Search for the cell housing the specified text and yield its (X, Y) center coordinate. 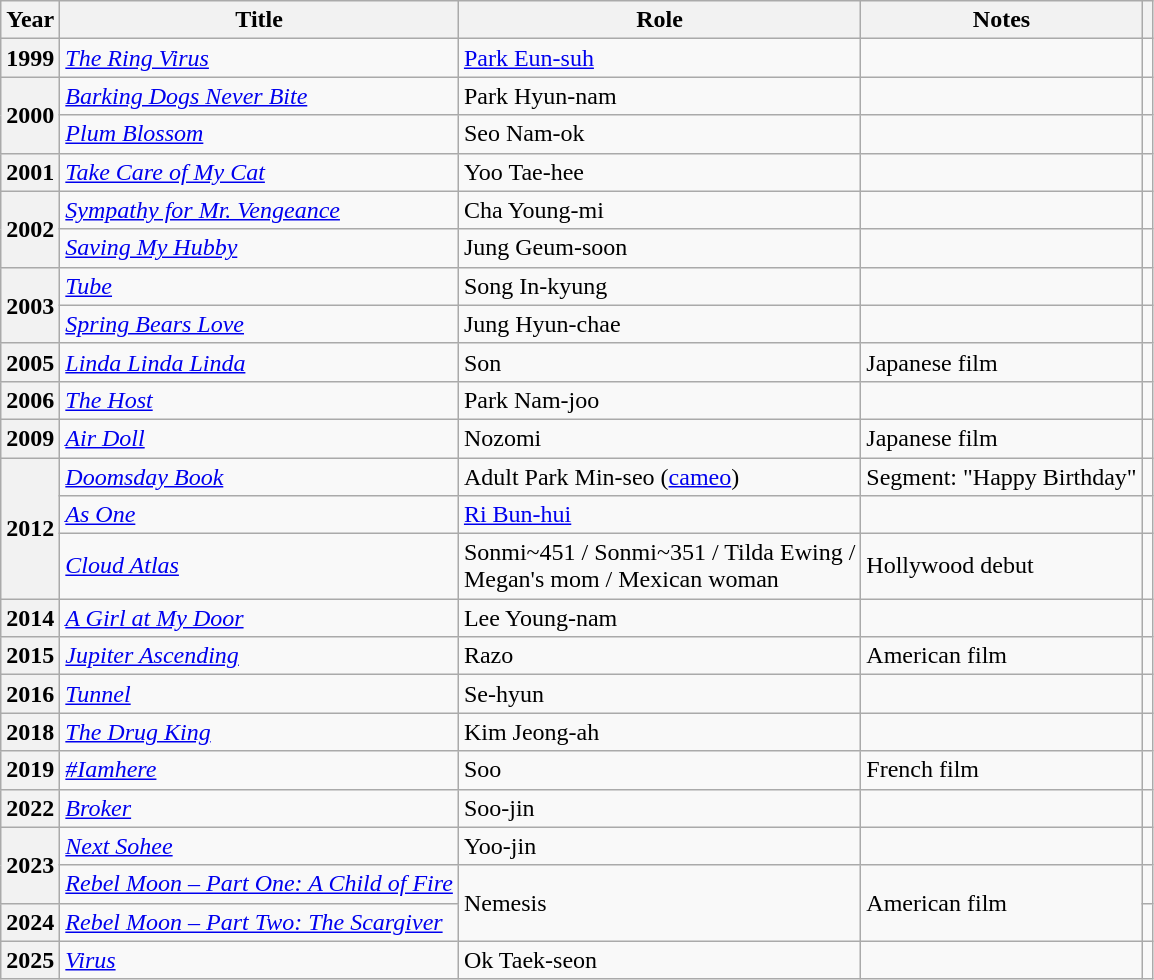
2023 (30, 865)
Role (659, 20)
2003 (30, 305)
Doomsday Book (260, 477)
The Drug King (260, 732)
French film (1002, 770)
Title (260, 20)
Sympathy for Mr. Vengeance (260, 210)
Jupiter Ascending (260, 656)
Cha Young-mi (659, 210)
Yoo-jin (659, 846)
Soo-jin (659, 808)
Kim Jeong-ah (659, 732)
Razo (659, 656)
Lee Young-nam (659, 618)
Broker (260, 808)
Se-hyun (659, 694)
Nemesis (659, 903)
2024 (30, 922)
Jung Hyun-chae (659, 324)
Saving My Hubby (260, 248)
Ri Bun-hui (659, 515)
As One (260, 515)
Plum Blossom (260, 134)
2001 (30, 172)
A Girl at My Door (260, 618)
Adult Park Min-seo (cameo) (659, 477)
Son (659, 362)
The Ring Virus (260, 58)
Park Eun-suh (659, 58)
2025 (30, 960)
Soo (659, 770)
2014 (30, 618)
Year (30, 20)
2005 (30, 362)
Notes (1002, 20)
#Iamhere (260, 770)
2018 (30, 732)
2009 (30, 438)
Tunnel (260, 694)
Hollywood debut (1002, 566)
2022 (30, 808)
Spring Bears Love (260, 324)
2000 (30, 115)
Rebel Moon – Part One: A Child of Fire (260, 884)
Next Sohee (260, 846)
Air Doll (260, 438)
Barking Dogs Never Bite (260, 96)
Take Care of My Cat (260, 172)
Yoo Tae-hee (659, 172)
2006 (30, 400)
Rebel Moon – Part Two: The Scargiver (260, 922)
Nozomi (659, 438)
Virus (260, 960)
Jung Geum-soon (659, 248)
Linda Linda Linda (260, 362)
Tube (260, 286)
Seo Nam-ok (659, 134)
2016 (30, 694)
2002 (30, 229)
Song In-kyung (659, 286)
Cloud Atlas (260, 566)
Park Hyun-nam (659, 96)
Segment: "Happy Birthday" (1002, 477)
1999 (30, 58)
Sonmi~451 / Sonmi~351 / Tilda Ewing / Megan's mom / Mexican woman (659, 566)
2019 (30, 770)
2012 (30, 528)
Ok Taek-seon (659, 960)
Park Nam-joo (659, 400)
The Host (260, 400)
2015 (30, 656)
